Provide the [X, Y] coordinate of the cell's center where the given text is located.  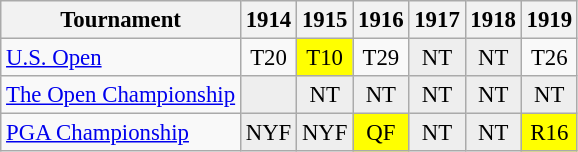
QF [381, 133]
1915 [325, 20]
The Open Championship [121, 95]
1916 [381, 20]
T10 [325, 58]
T29 [381, 58]
1918 [493, 20]
R16 [549, 133]
1917 [437, 20]
U.S. Open [121, 58]
1919 [549, 20]
T20 [268, 58]
Tournament [121, 20]
T26 [549, 58]
1914 [268, 20]
PGA Championship [121, 133]
